Scan for the cell matching the given text and deliver its [x, y] coordinate at center. 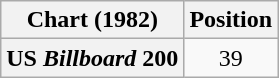
Chart (1982) [92, 20]
US Billboard 200 [92, 58]
Position [231, 20]
39 [231, 58]
